Identify which cell holds the provided text, then report its [X, Y] central coordinate. 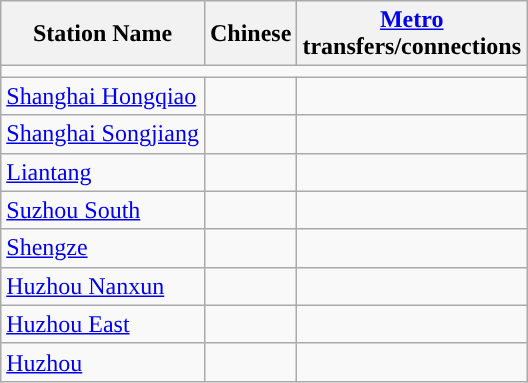
Huzhou East [103, 324]
Shanghai Hongqiao [103, 96]
Huzhou Nanxun [103, 286]
Station Name [103, 34]
Metrotransfers/connections [412, 34]
Suzhou South [103, 210]
Liantang [103, 172]
Chinese [250, 34]
Huzhou [103, 362]
Shengze [103, 248]
Shanghai Songjiang [103, 134]
